Pinpoint the cell where the given text exists, returning its [X, Y] midpoint coordinate. 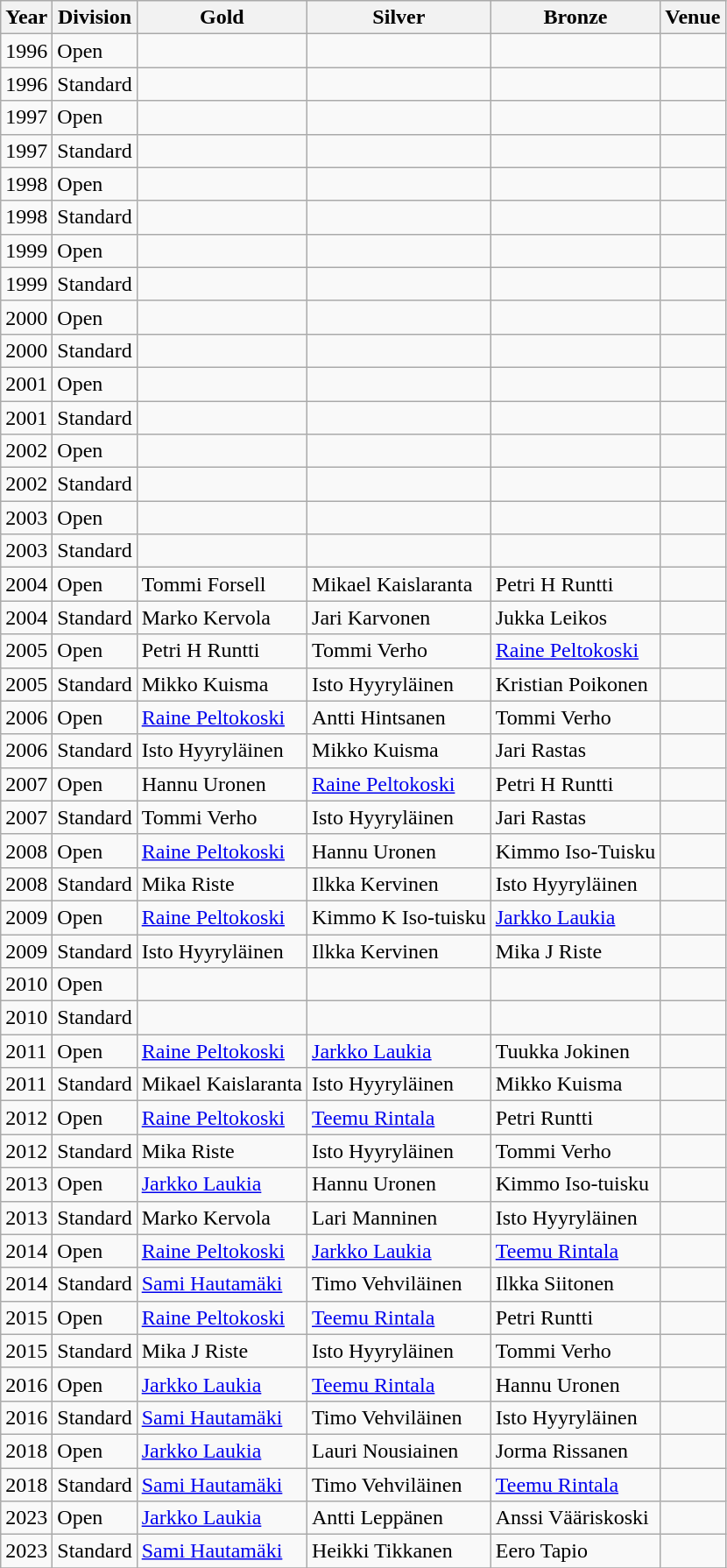
Lari Manninen [399, 1218]
Kimmo K Iso-tuisku [399, 917]
Anssi Vääriskoski [575, 1518]
Bronze [575, 18]
Venue [693, 18]
Kimmo Iso-Tuisku [575, 851]
Kristian Poikonen [575, 684]
Jukka Leikos [575, 618]
Lauri Nousiainen [399, 1451]
Antti Leppänen [399, 1518]
Silver [399, 18]
Year [26, 18]
Gold [222, 18]
Tommi Forsell [222, 584]
Jari Karvonen [399, 618]
Division [95, 18]
Antti Hintsanen [399, 717]
Ilkka Siitonen [575, 1284]
Heikki Tikkanen [399, 1551]
Jorma Rissanen [575, 1451]
Tuukka Jokinen [575, 1051]
Kimmo Iso-tuisku [575, 1184]
Eero Tapio [575, 1551]
